Pinpoint the cell where the given text exists, returning its (x, y) midpoint coordinate. 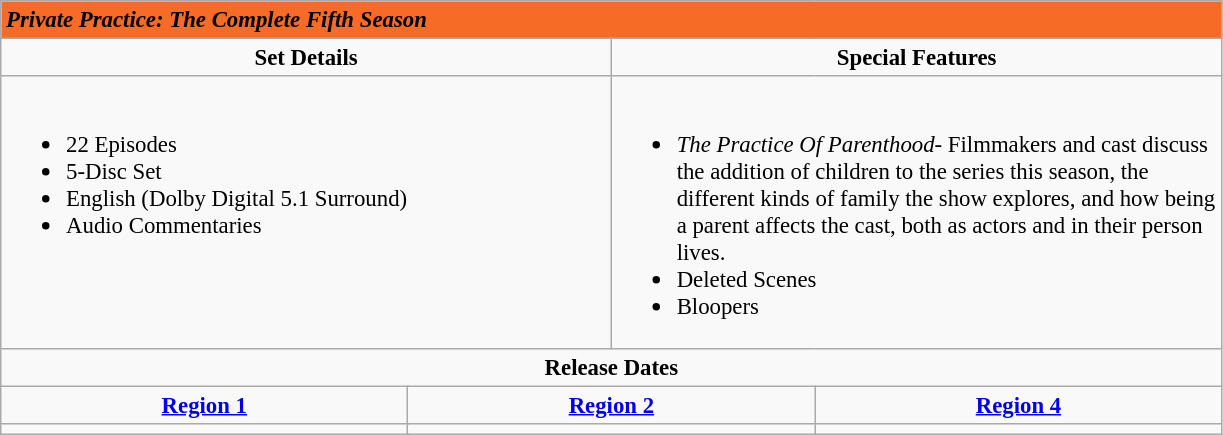
Set Details (306, 58)
Private Practice: The Complete Fifth Season (612, 20)
22 Episodes5-Disc SetEnglish (Dolby Digital 5.1 Surround)Audio Commentaries (306, 212)
Region 4 (1018, 405)
Special Features (916, 58)
Region 1 (204, 405)
Region 2 (612, 405)
Release Dates (612, 367)
